Scan for the cell matching the given text and deliver its [x, y] coordinate at center. 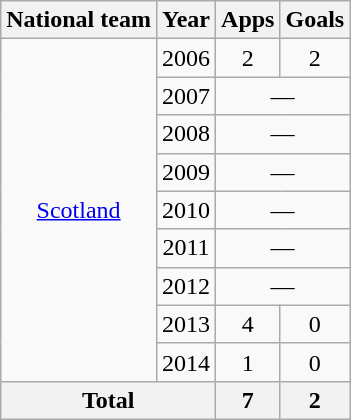
Scotland [79, 210]
Total [108, 400]
2011 [186, 248]
National team [79, 20]
2007 [186, 96]
4 [248, 324]
2012 [186, 286]
7 [248, 400]
2010 [186, 210]
Apps [248, 20]
Year [186, 20]
Goals [315, 20]
2006 [186, 58]
2008 [186, 134]
1 [248, 362]
2014 [186, 362]
2013 [186, 324]
2009 [186, 172]
